Pinpoint the cell where the given text exists, returning its [x, y] midpoint coordinate. 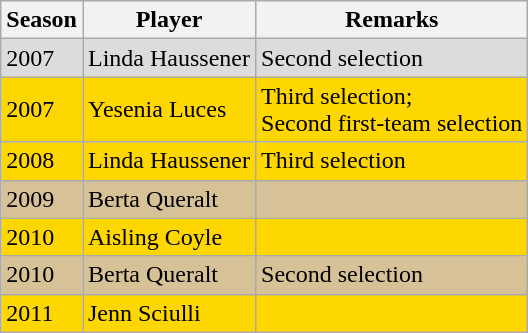
Third selection; Second first-team selection [392, 110]
Aisling Coyle [168, 237]
Yesenia Luces [168, 110]
Player [168, 20]
2008 [42, 161]
Season [42, 20]
2009 [42, 199]
Jenn Sciulli [168, 313]
Third selection [392, 161]
2011 [42, 313]
Remarks [392, 20]
